Return (x, y) of the center of cell containing provided text 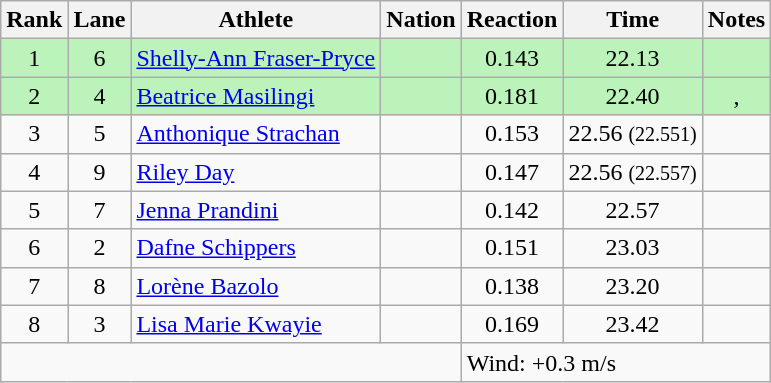
23.20 (632, 286)
0.153 (512, 134)
22.57 (632, 210)
Anthonique Strachan (256, 134)
Dafne Schippers (256, 248)
Shelly-Ann Fraser-Pryce (256, 58)
1 (34, 58)
0.142 (512, 210)
22.40 (632, 96)
0.143 (512, 58)
Wind: +0.3 m/s (616, 362)
Jenna Prandini (256, 210)
Nation (421, 20)
22.13 (632, 58)
Beatrice Masilingi (256, 96)
23.42 (632, 324)
23.03 (632, 248)
0.147 (512, 172)
Athlete (256, 20)
Time (632, 20)
9 (100, 172)
, (736, 96)
Lorène Bazolo (256, 286)
0.169 (512, 324)
0.138 (512, 286)
Rank (34, 20)
22.56 (22.551) (632, 134)
0.181 (512, 96)
Lane (100, 20)
Lisa Marie Kwayie (256, 324)
0.151 (512, 248)
22.56 (22.557) (632, 172)
Riley Day (256, 172)
Reaction (512, 20)
Notes (736, 20)
